For the text-containing cell, return its midpoint in [X, Y] coordinate format. 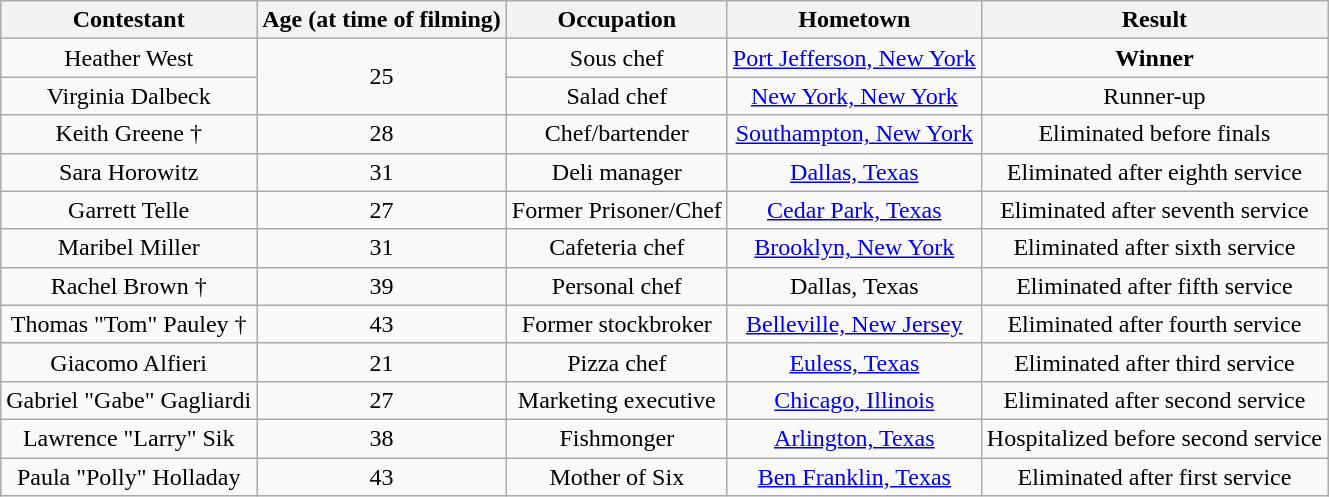
Euless, Texas [854, 362]
Eliminated after seventh service [1154, 210]
Fishmonger [616, 438]
Eliminated after third service [1154, 362]
Arlington, Texas [854, 438]
Cedar Park, Texas [854, 210]
Cafeteria chef [616, 248]
Paula "Polly" Holladay [129, 477]
Mother of Six [616, 477]
25 [382, 77]
Hospitalized before second service [1154, 438]
Eliminated after eighth service [1154, 172]
21 [382, 362]
28 [382, 134]
Eliminated after fifth service [1154, 286]
Maribel Miller [129, 248]
Port Jefferson, New York [854, 58]
Eliminated after first service [1154, 477]
Former stockbroker [616, 324]
Contestant [129, 20]
Brooklyn, New York [854, 248]
Result [1154, 20]
Age (at time of filming) [382, 20]
38 [382, 438]
Chicago, Illinois [854, 400]
Personal chef [616, 286]
Southampton, New York [854, 134]
Rachel Brown † [129, 286]
Keith Greene † [129, 134]
Pizza chef [616, 362]
Former Prisoner/Chef [616, 210]
Virginia Dalbeck [129, 96]
Sara Horowitz [129, 172]
Ben Franklin, Texas [854, 477]
Marketing executive [616, 400]
Deli manager [616, 172]
Winner [1154, 58]
Garrett Telle [129, 210]
39 [382, 286]
Eliminated after fourth service [1154, 324]
Gabriel "Gabe" Gagliardi [129, 400]
Salad chef [616, 96]
Runner-up [1154, 96]
Giacomo Alfieri [129, 362]
Eliminated before finals [1154, 134]
New York, New York [854, 96]
Eliminated after sixth service [1154, 248]
Eliminated after second service [1154, 400]
Chef/bartender [616, 134]
Belleville, New Jersey [854, 324]
Heather West [129, 58]
Thomas "Tom" Pauley † [129, 324]
Occupation [616, 20]
Sous chef [616, 58]
Hometown [854, 20]
Lawrence "Larry" Sik [129, 438]
